Return the (X, Y) coordinate for the center point of the cell that contains the specified text.  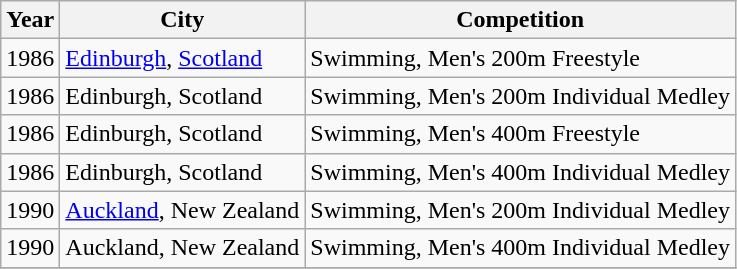
City (182, 20)
Swimming, Men's 200m Freestyle (520, 58)
Competition (520, 20)
Swimming, Men's 400m Freestyle (520, 134)
Year (30, 20)
